For the text-containing cell, return its midpoint in [X, Y] coordinate format. 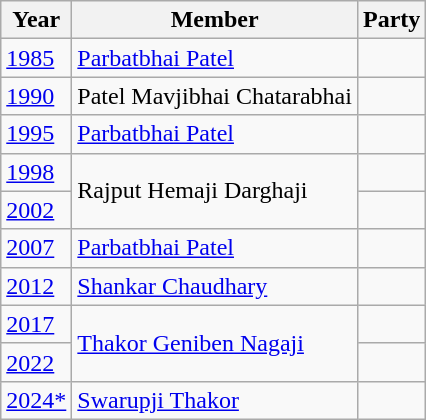
2007 [36, 248]
Party [391, 20]
Shankar Chaudhary [215, 286]
Swarupji Thakor [215, 400]
Patel Mavjibhai Chatarabhai [215, 96]
2002 [36, 210]
Rajput Hemaji Darghaji [215, 191]
2012 [36, 286]
2024* [36, 400]
Thakor Geniben Nagaji [215, 343]
2017 [36, 324]
1995 [36, 134]
2022 [36, 362]
1998 [36, 172]
Member [215, 20]
Year [36, 20]
1985 [36, 58]
1990 [36, 96]
